Determine the [x, y] coordinate at the center of the cell enclosing the given text.  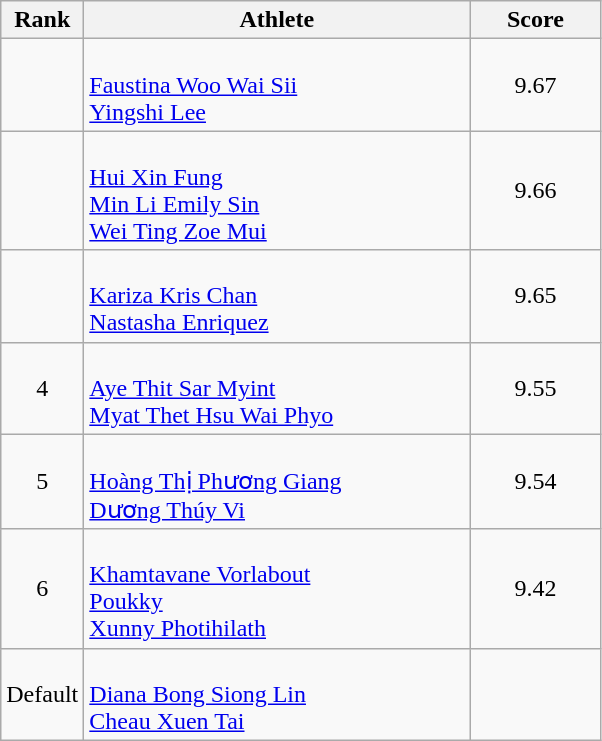
5 [42, 482]
Default [42, 694]
6 [42, 588]
Hui Xin FungMin Li Emily SinWei Ting Zoe Mui [277, 190]
9.55 [536, 388]
9.54 [536, 482]
9.67 [536, 85]
Aye Thit Sar MyintMyat Thet Hsu Wai Phyo [277, 388]
9.66 [536, 190]
Khamtavane VorlaboutPoukkyXunny Photihilath [277, 588]
9.42 [536, 588]
Faustina Woo Wai SiiYingshi Lee [277, 85]
Diana Bong Siong LinCheau Xuen Tai [277, 694]
Score [536, 20]
Athlete [277, 20]
Rank [42, 20]
9.65 [536, 296]
4 [42, 388]
Hoàng Thị Phương GiangDương Thúy Vi [277, 482]
Kariza Kris ChanNastasha Enriquez [277, 296]
